Return the [X, Y] coordinate for the center point of the cell that contains the specified text.  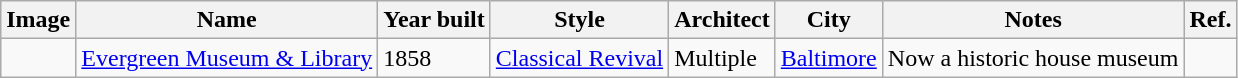
Evergreen Museum & Library [227, 58]
Classical Revival [579, 58]
Year built [434, 20]
Image [38, 20]
City [828, 20]
Now a historic house museum [1033, 58]
Architect [722, 20]
Name [227, 20]
Multiple [722, 58]
Notes [1033, 20]
Ref. [1210, 20]
Baltimore [828, 58]
Style [579, 20]
1858 [434, 58]
